Determine the [x, y] coordinate at the center of the cell enclosing the given text.  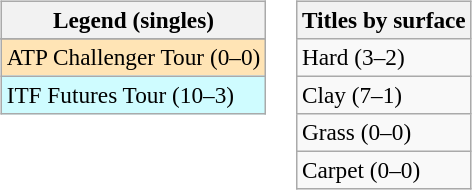
Clay (7–1) [384, 95]
Legend (singles) [133, 20]
Grass (0–0) [384, 133]
Carpet (0–0) [384, 171]
Hard (3–2) [384, 57]
ATP Challenger Tour (0–0) [133, 57]
ITF Futures Tour (10–3) [133, 95]
Titles by surface [384, 20]
